For the text-containing cell, return its midpoint in [x, y] coordinate format. 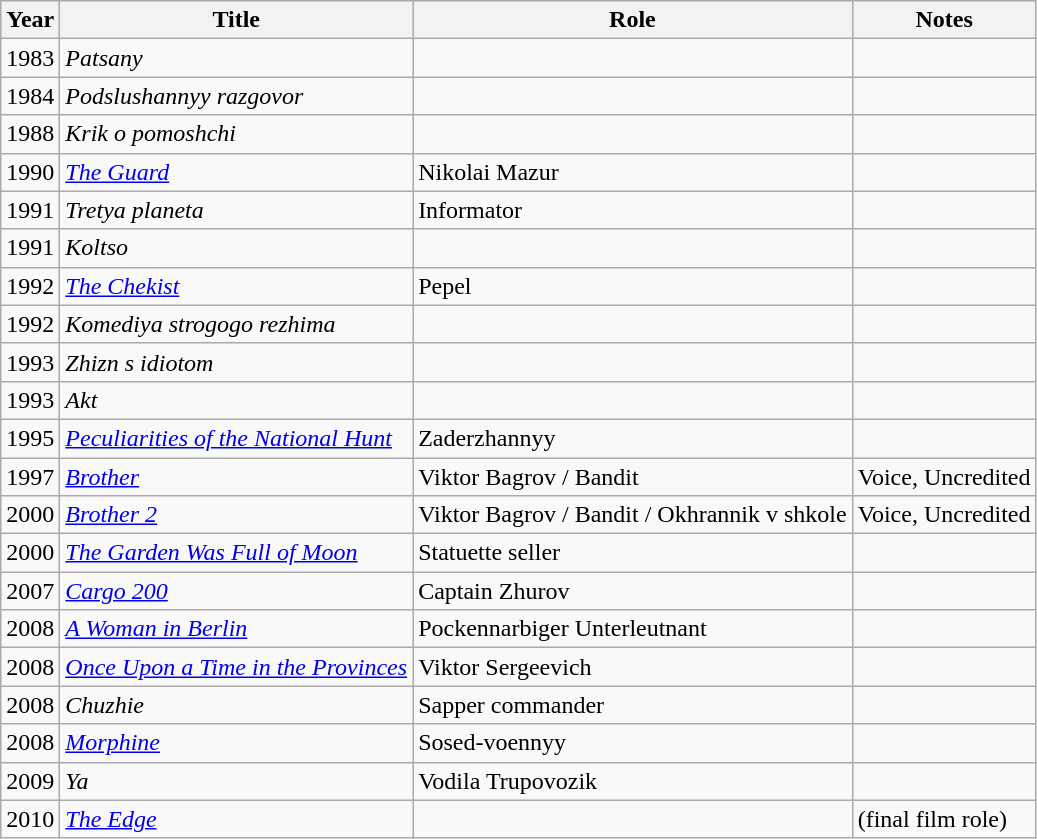
The Chekist [236, 286]
Sosed-voennyy [633, 743]
Year [30, 20]
Pockennarbiger Unterleutnant [633, 629]
1983 [30, 58]
2009 [30, 781]
A Woman in Berlin [236, 629]
Notes [944, 20]
1984 [30, 96]
Brother 2 [236, 515]
The Garden Was Full of Moon [236, 553]
Viktor Sergeevich [633, 667]
Koltso [236, 248]
Role [633, 20]
Peculiarities of the National Hunt [236, 438]
1997 [30, 477]
2010 [30, 819]
Akt [236, 400]
1990 [30, 172]
The Edge [236, 819]
Krik o pomoshchi [236, 134]
1988 [30, 134]
Podslushannyy razgovor [236, 96]
Nikolai Mazur [633, 172]
Sapper commander [633, 705]
Zaderzhannyy [633, 438]
Zhizn s idiotom [236, 362]
Brother [236, 477]
Vodila Trupovozik [633, 781]
Title [236, 20]
The Guard [236, 172]
2007 [30, 591]
Patsany [236, 58]
Viktor Bagrov / Bandit / Okhrannik v shkole [633, 515]
Komediya strogogo rezhima [236, 324]
Ya [236, 781]
Informator [633, 210]
Chuzhie [236, 705]
Tretya planeta [236, 210]
Viktor Bagrov / Bandit [633, 477]
Statuette seller [633, 553]
(final film role) [944, 819]
Pepel [633, 286]
1995 [30, 438]
Captain Zhurov [633, 591]
Once Upon a Time in the Provinces [236, 667]
Morphine [236, 743]
Cargo 200 [236, 591]
